Scan for the cell matching the given text and deliver its [X, Y] coordinate at center. 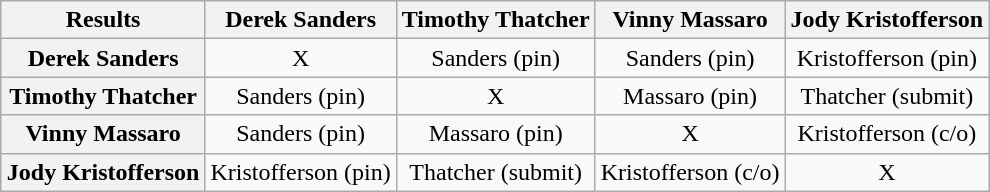
Results [103, 20]
